For the text-containing cell, return its midpoint in [X, Y] coordinate format. 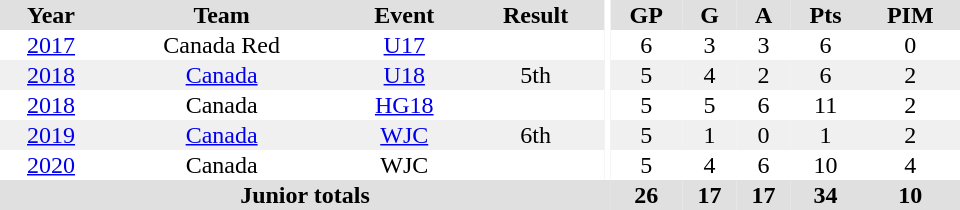
GP [646, 15]
A [764, 15]
Result [536, 15]
Junior totals [305, 195]
2019 [51, 135]
U18 [404, 75]
Year [51, 15]
Canada Red [222, 45]
34 [826, 195]
Event [404, 15]
G [710, 15]
5th [536, 75]
2020 [51, 165]
U17 [404, 45]
2017 [51, 45]
11 [826, 105]
Pts [826, 15]
HG18 [404, 105]
26 [646, 195]
6th [536, 135]
PIM [910, 15]
Team [222, 15]
